Output the (x, y) coordinate of the center of the cell containing the given text.  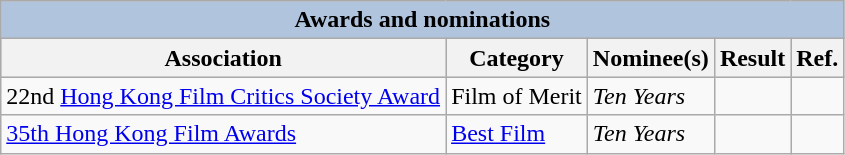
Awards and nominations (422, 20)
Ref. (818, 58)
35th Hong Kong Film Awards (224, 134)
Association (224, 58)
Result (752, 58)
Nominee(s) (650, 58)
Film of Merit (517, 96)
22nd Hong Kong Film Critics Society Award (224, 96)
Category (517, 58)
Best Film (517, 134)
